Detect which cell encompasses the target text, then output its (X, Y) center coordinate. 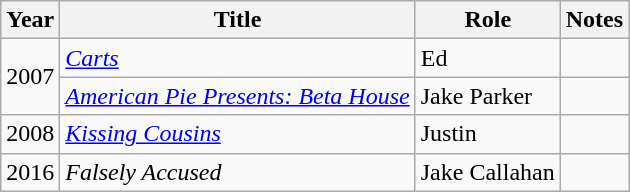
Jake Parker (488, 96)
American Pie Presents: Beta House (238, 96)
Notes (594, 20)
Justin (488, 134)
Title (238, 20)
Jake Callahan (488, 172)
Ed (488, 58)
2008 (30, 134)
Kissing Cousins (238, 134)
Year (30, 20)
Carts (238, 58)
2007 (30, 77)
Falsely Accused (238, 172)
Role (488, 20)
2016 (30, 172)
